Determine the [X, Y] coordinate at the center of the cell enclosing the given text.  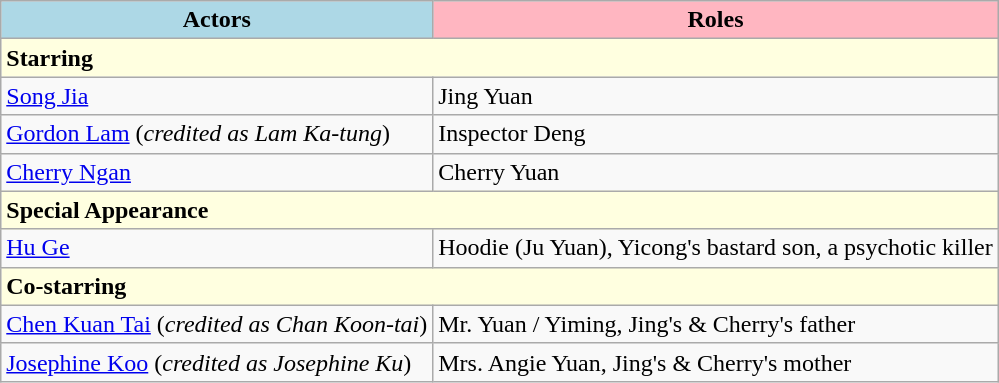
Mr. Yuan / Yiming, Jing's & Cherry's father [716, 324]
Jing Yuan [716, 96]
Song Jia [217, 96]
Cherry Ngan [217, 172]
Roles [716, 20]
Chen Kuan Tai (credited as Chan Koon-tai) [217, 324]
Mrs. Angie Yuan, Jing's & Cherry's mother [716, 362]
Special Appearance [500, 210]
Inspector Deng [716, 134]
Josephine Koo (credited as Josephine Ku) [217, 362]
Gordon Lam (credited as Lam Ka-tung) [217, 134]
Cherry Yuan [716, 172]
Co-starring [500, 286]
Hu Ge [217, 248]
Actors [217, 20]
Hoodie (Ju Yuan), Yicong's bastard son, a psychotic killer [716, 248]
Starring [500, 58]
